From the cell containing the given text, extract its center point as (x, y) coordinate. 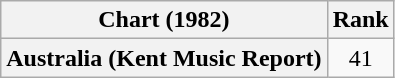
Chart (1982) (164, 20)
41 (360, 58)
Australia (Kent Music Report) (164, 58)
Rank (360, 20)
